Locate the cell with the specified text and output its [x, y] center coordinate. 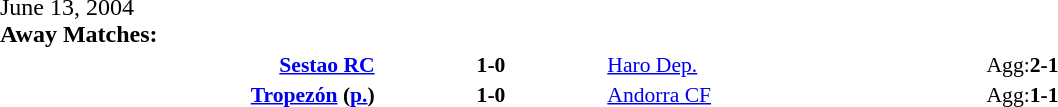
Haro Dep. [795, 64]
1-0 [492, 64]
